Scan for the cell matching the given text and deliver its (x, y) coordinate at center. 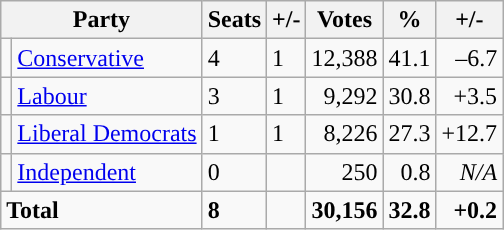
Labour (107, 96)
3 (234, 96)
+12.7 (470, 134)
Liberal Democrats (107, 134)
27.3 (410, 134)
Conservative (107, 58)
% (410, 20)
4 (234, 58)
8 (234, 210)
0.8 (410, 172)
Seats (234, 20)
32.8 (410, 210)
+0.2 (470, 210)
Party (102, 20)
12,388 (344, 58)
Total (102, 210)
9,292 (344, 96)
0 (234, 172)
30,156 (344, 210)
250 (344, 172)
N/A (470, 172)
41.1 (410, 58)
–6.7 (470, 58)
8,226 (344, 134)
+3.5 (470, 96)
30.8 (410, 96)
Independent (107, 172)
Votes (344, 20)
